Determine the (X, Y) coordinate at the center of the cell enclosing the given text.  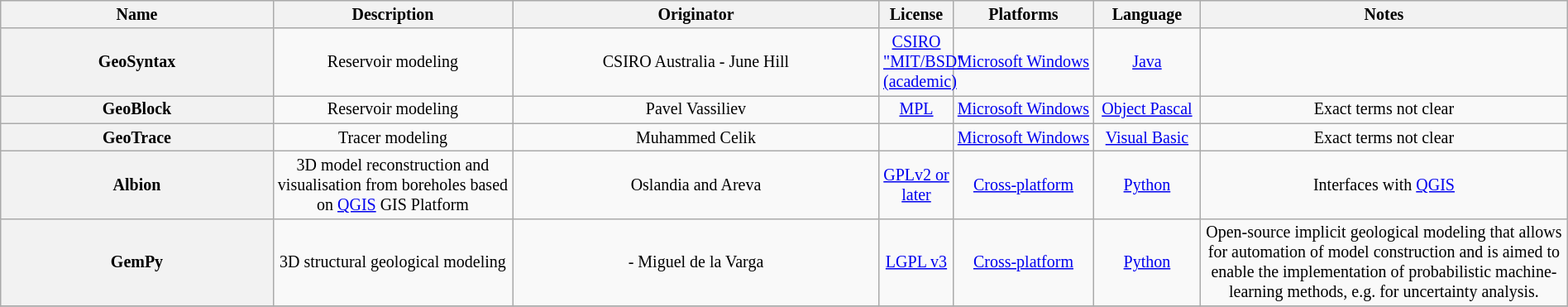
Java (1146, 63)
Originator (696, 15)
Interfaces with QGIS (1384, 185)
GeoTrace (137, 137)
Notes (1384, 15)
GPLv2 or later (916, 185)
Albion (137, 185)
LGPL v3 (916, 261)
GeoBlock (137, 109)
CSIRO Australia - June Hill (696, 63)
Name (137, 15)
License (916, 15)
CSIRO "MIT/BSD" (academic) (916, 63)
3D model reconstruction and visualisation from boreholes based on QGIS GIS Platform (392, 185)
Tracer modeling (392, 137)
Visual Basic (1146, 137)
Platforms (1024, 15)
3D structural geological modeling (392, 261)
Description (392, 15)
GeoSyntax (137, 63)
Muhammed Celik (696, 137)
MPL (916, 109)
- Miguel de la Varga (696, 261)
Pavel Vassiliev (696, 109)
Oslandia and Areva (696, 185)
Language (1146, 15)
Object Pascal (1146, 109)
GemPy (137, 261)
